Search for the cell housing the specified text and yield its (X, Y) center coordinate. 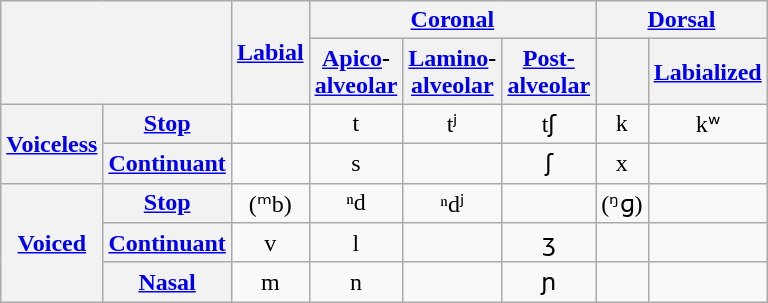
tʲ (452, 124)
kʷ (708, 124)
ʃ (549, 163)
tʃ (549, 124)
s (356, 163)
Dorsal (682, 20)
l (356, 243)
Lamino-alveolar (452, 72)
ʒ (549, 243)
x (622, 163)
Post-alveolar (549, 72)
Nasal (167, 282)
(ᵐb) (270, 203)
ⁿd (356, 203)
Apico-alveolar (356, 72)
Labialized (708, 72)
ⁿdʲ (452, 203)
t (356, 124)
Labial (270, 52)
m (270, 282)
Voiceless (52, 144)
ɲ (549, 282)
(ᵑɡ) (622, 203)
k (622, 124)
n (356, 282)
v (270, 243)
Coronal (452, 20)
Voiced (52, 242)
